Scan for the cell matching the given text and deliver its [x, y] coordinate at center. 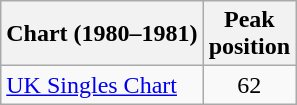
Chart (1980–1981) [102, 34]
62 [249, 85]
UK Singles Chart [102, 85]
Peakposition [249, 34]
